For the text-containing cell, return its midpoint in (x, y) coordinate format. 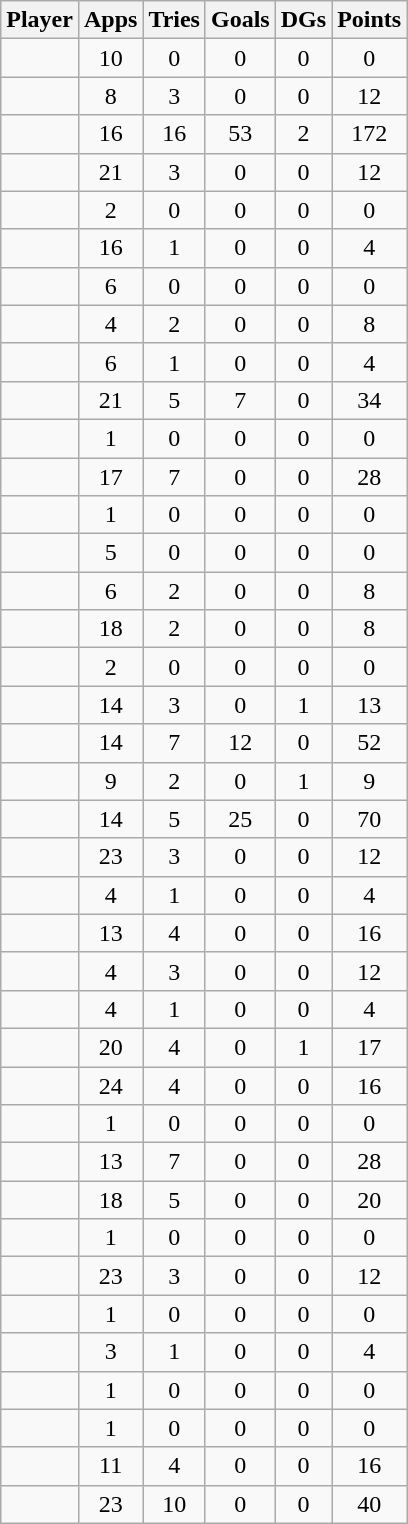
25 (240, 819)
Apps (110, 20)
53 (240, 134)
Player (40, 20)
DGs (303, 20)
Goals (240, 20)
34 (370, 400)
70 (370, 819)
11 (110, 1466)
Tries (174, 20)
40 (370, 1504)
24 (110, 1085)
Points (370, 20)
172 (370, 134)
52 (370, 743)
